Capture the cell that displays the provided text and extract its (x, y) central coordinate. 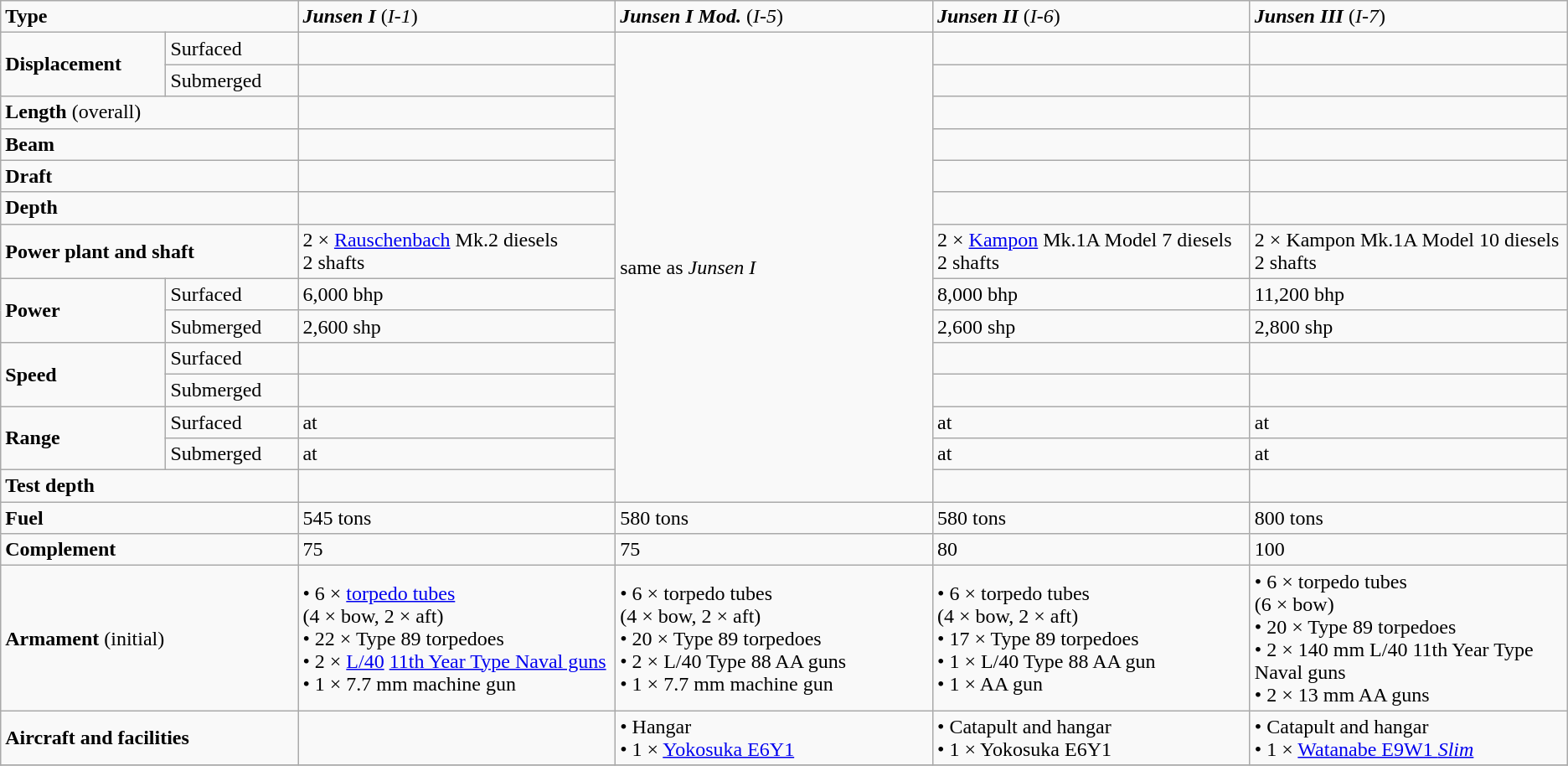
Speed (84, 374)
• Hangar• 1 × Yokosuka E6Y1 (774, 738)
2 × Rauschenbach Mk.2 diesels2 shafts (457, 251)
Junsen I Mod. (I-5) (774, 17)
• 6 × torpedo tubes(4 × bow, 2 × aft)• 22 × Type 89 torpedoes• 2 × L/40 11th Year Type Naval guns• 1 × 7.7 mm machine gun (457, 639)
• Catapult and hangar• 1 × Watanabe E9W1 Slim (1409, 738)
Fuel (149, 518)
Power (84, 310)
6,000 bhp (457, 294)
800 tons (1409, 518)
2 × Kampon Mk.1A Model 10 diesels2 shafts (1409, 251)
2 × Kampon Mk.1A Model 7 diesels2 shafts (1091, 251)
Junsen II (I-6) (1091, 17)
Type (149, 17)
100 (1409, 550)
• 6 × torpedo tubes(4 × bow, 2 × aft)• 17 × Type 89 torpedoes• 1 × L/40 Type 88 AA gun• 1 × AA gun (1091, 639)
Range (84, 437)
Junsen I (I-1) (457, 17)
80 (1091, 550)
Armament (initial) (149, 639)
Test depth (149, 486)
Displacement (84, 65)
Complement (149, 550)
• 6 × torpedo tubes(4 × bow, 2 × aft)• 20 × Type 89 torpedoes• 2 × L/40 Type 88 AA guns• 1 × 7.7 mm machine gun (774, 639)
11,200 bhp (1409, 294)
Junsen III (I-7) (1409, 17)
Draft (149, 176)
Aircraft and facilities (149, 738)
same as Junsen I (774, 267)
Length (overall) (149, 112)
Depth (149, 208)
545 tons (457, 518)
• Catapult and hangar• 1 × Yokosuka E6Y1 (1091, 738)
• 6 × torpedo tubes(6 × bow)• 20 × Type 89 torpedoes• 2 × 140 mm L/40 11th Year Type Naval guns• 2 × 13 mm AA guns (1409, 639)
8,000 bhp (1091, 294)
Beam (149, 144)
2,800 shp (1409, 326)
Power plant and shaft (149, 251)
